Output the [x, y] coordinate of the center of the cell containing the given text.  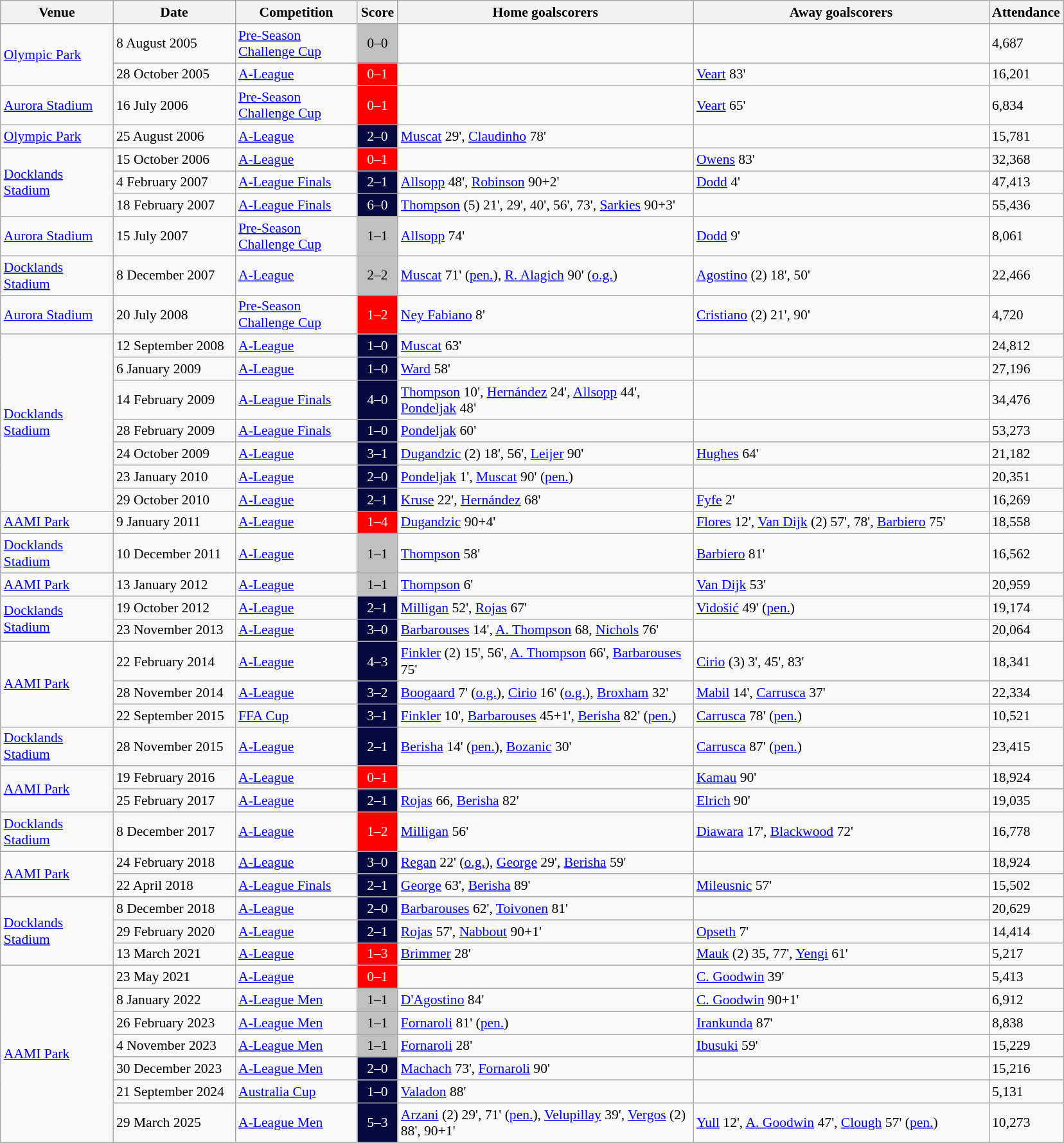
22,334 [1026, 693]
13 January 2012 [174, 585]
21,182 [1026, 454]
18,558 [1026, 522]
Arzani (2) 29', 71' (pen.), Velupillay 39', Vergos (2) 88', 90+1' [545, 1123]
Away goalscorers [841, 12]
Berisha 14' (pen.), Bozanic 30' [545, 747]
5,413 [1026, 977]
18 February 2007 [174, 206]
15,229 [1026, 1046]
8 December 2018 [174, 908]
Machach 73', Fornaroli 90' [545, 1069]
20,351 [1026, 477]
3–2 [378, 693]
27,196 [1026, 369]
25 August 2006 [174, 137]
18,341 [1026, 662]
10 December 2011 [174, 554]
Attendance [1026, 12]
13 March 2021 [174, 954]
15,502 [1026, 886]
Date [174, 12]
16,269 [1026, 500]
Dodd 4' [841, 182]
Ibusuki 59' [841, 1046]
Flores 12', Van Dijk (2) 57', 78', Barbiero 75' [841, 522]
Ward 58' [545, 369]
5–3 [378, 1123]
23 May 2021 [174, 977]
FFA Cup [296, 716]
Milligan 52', Rojas 67' [545, 608]
Diawara 17', Blackwood 72' [841, 831]
Home goalscorers [545, 12]
20,064 [1026, 630]
5,131 [1026, 1092]
26 February 2023 [174, 1023]
47,413 [1026, 182]
20,629 [1026, 908]
30 December 2023 [174, 1069]
4–0 [378, 400]
24 February 2018 [174, 863]
George 63', Berisha 89' [545, 886]
Kamau 90' [841, 778]
10,273 [1026, 1123]
Mabil 14', Carrusca 37' [841, 693]
10,521 [1026, 716]
Thompson (5) 21', 29', 40', 56', 73', Sarkies 90+3' [545, 206]
29 March 2025 [174, 1123]
Dodd 9' [841, 236]
Finkler 10', Barbarouses 45+1', Berisha 82' (pen.) [545, 716]
16 July 2006 [174, 105]
6,912 [1026, 1000]
19,035 [1026, 801]
2–2 [378, 275]
28 November 2015 [174, 747]
Mileusnic 57' [841, 886]
Vidošić 49' (pen.) [841, 608]
14,414 [1026, 932]
4 November 2023 [174, 1046]
Pondeljak 60' [545, 431]
8 August 2005 [174, 44]
Mauk (2) 35, 77', Yengi 61' [841, 954]
Veart 83' [841, 75]
Muscat 29', Claudinho 78' [545, 137]
8 December 2007 [174, 275]
Score [378, 12]
Cristiano (2) 21', 90' [841, 315]
Rojas 57', Nabbout 90+1' [545, 932]
Opseth 7' [841, 932]
6–0 [378, 206]
1–3 [378, 954]
16,778 [1026, 831]
4,687 [1026, 44]
Muscat 63' [545, 346]
8 January 2022 [174, 1000]
Muscat 71' (pen.), R. Alagich 90' (o.g.) [545, 275]
16,562 [1026, 554]
15 October 2006 [174, 159]
C. Goodwin 39' [841, 977]
Thompson 10', Hernández 24', Allsopp 44', Pondeljak 48' [545, 400]
6,834 [1026, 105]
Pondeljak 1', Muscat 90' (pen.) [545, 477]
4 February 2007 [174, 182]
12 September 2008 [174, 346]
Competition [296, 12]
24,812 [1026, 346]
15,216 [1026, 1069]
28 October 2005 [174, 75]
16,201 [1026, 75]
Dugandzic (2) 18', 56', Leijer 90' [545, 454]
23,415 [1026, 747]
28 November 2014 [174, 693]
8,061 [1026, 236]
55,436 [1026, 206]
22,466 [1026, 275]
23 November 2013 [174, 630]
D'Agostino 84' [545, 1000]
32,368 [1026, 159]
Allsopp 74' [545, 236]
19 February 2016 [174, 778]
Barbarouses 62', Toivonen 81' [545, 908]
Barbiero 81' [841, 554]
6 January 2009 [174, 369]
Kruse 22', Hernández 68' [545, 500]
Fornaroli 28' [545, 1046]
Venue [57, 12]
4–3 [378, 662]
Thompson 6' [545, 585]
19 October 2012 [174, 608]
8 December 2017 [174, 831]
9 January 2011 [174, 522]
53,273 [1026, 431]
14 February 2009 [174, 400]
Boogaard 7' (o.g.), Cirio 16' (o.g.), Broxham 32' [545, 693]
Veart 65' [841, 105]
Yull 12', A. Goodwin 47', Clough 57' (pen.) [841, 1123]
Brimmer 28' [545, 954]
Owens 83' [841, 159]
8,838 [1026, 1023]
19,174 [1026, 608]
Valadon 88' [545, 1092]
Finkler (2) 15', 56', A. Thompson 66', Barbarouses 75' [545, 662]
Fyfe 2' [841, 500]
Irankunda 87' [841, 1023]
0–0 [378, 44]
Fornaroli 81' (pen.) [545, 1023]
Carrusca 87' (pen.) [841, 747]
21 September 2024 [174, 1092]
20,959 [1026, 585]
Australia Cup [296, 1092]
Carrusca 78' (pen.) [841, 716]
Milligan 56' [545, 831]
Hughes 64' [841, 454]
Cirio (3) 3', 45', 83' [841, 662]
29 October 2010 [174, 500]
Allsopp 48', Robinson 90+2' [545, 182]
Elrich 90' [841, 801]
1–4 [378, 522]
15,781 [1026, 137]
Thompson 58' [545, 554]
4,720 [1026, 315]
C. Goodwin 90+1' [841, 1000]
34,476 [1026, 400]
Dugandzic 90+4' [545, 522]
23 January 2010 [174, 477]
29 February 2020 [174, 932]
15 July 2007 [174, 236]
Ney Fabiano 8' [545, 315]
25 February 2017 [174, 801]
22 February 2014 [174, 662]
20 July 2008 [174, 315]
Agostino (2) 18', 50' [841, 275]
Regan 22' (o.g.), George 29', Berisha 59' [545, 863]
28 February 2009 [174, 431]
Barbarouses 14', A. Thompson 68, Nichols 76' [545, 630]
Van Dijk 53' [841, 585]
22 April 2018 [174, 886]
5,217 [1026, 954]
Rojas 66, Berisha 82' [545, 801]
22 September 2015 [174, 716]
24 October 2009 [174, 454]
